Return (X, Y) of the center of cell containing provided text 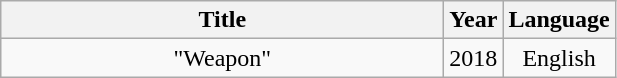
"Weapon" (222, 58)
Year (474, 20)
Language (559, 20)
2018 (474, 58)
Title (222, 20)
English (559, 58)
